Determine the (X, Y) coordinate at the center of the cell enclosing the given text.  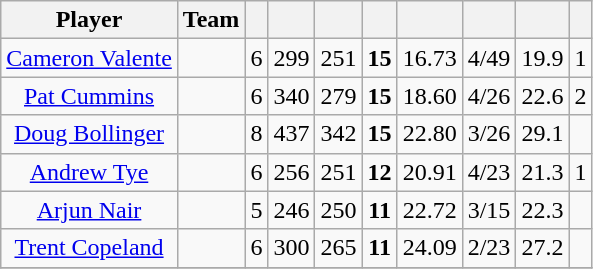
437 (292, 134)
22.80 (430, 134)
19.9 (542, 58)
342 (338, 134)
21.3 (542, 172)
12 (380, 172)
27.2 (542, 248)
8 (256, 134)
18.60 (430, 96)
22.6 (542, 96)
Pat Cummins (90, 96)
256 (292, 172)
4/26 (489, 96)
Andrew Tye (90, 172)
3/15 (489, 210)
2 (580, 96)
16.73 (430, 58)
Team (211, 20)
5 (256, 210)
22.3 (542, 210)
Trent Copeland (90, 248)
Cameron Valente (90, 58)
Doug Bollinger (90, 134)
3/26 (489, 134)
250 (338, 210)
265 (338, 248)
4/23 (489, 172)
340 (292, 96)
29.1 (542, 134)
4/49 (489, 58)
Player (90, 20)
20.91 (430, 172)
300 (292, 248)
24.09 (430, 248)
22.72 (430, 210)
Arjun Nair (90, 210)
299 (292, 58)
279 (338, 96)
246 (292, 210)
2/23 (489, 248)
